Pinpoint the cell where the given text exists, returning its [X, Y] midpoint coordinate. 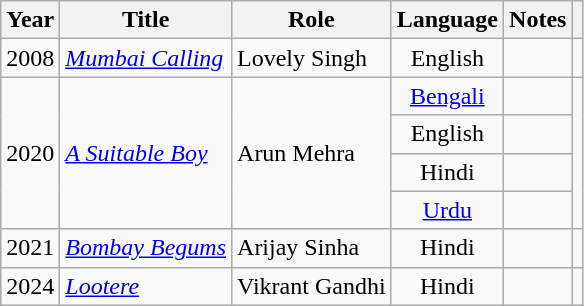
Bengali [447, 96]
2024 [30, 286]
Urdu [447, 210]
Title [146, 20]
Mumbai Calling [146, 58]
Notes [538, 20]
Lootere [146, 286]
A Suitable Boy [146, 153]
Year [30, 20]
2020 [30, 153]
Role [312, 20]
2008 [30, 58]
Arijay Sinha [312, 248]
2021 [30, 248]
Arun Mehra [312, 153]
Bombay Begums [146, 248]
Lovely Singh [312, 58]
Vikrant Gandhi [312, 286]
Language [447, 20]
